For the text-containing cell, return its midpoint in [X, Y] coordinate format. 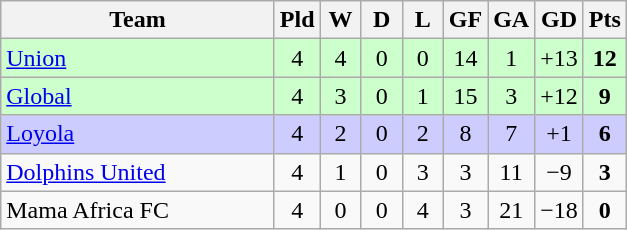
+12 [560, 96]
L [422, 20]
+1 [560, 134]
Global [138, 96]
−18 [560, 210]
21 [512, 210]
Pts [604, 20]
6 [604, 134]
7 [512, 134]
W [340, 20]
D [382, 20]
Union [138, 58]
GD [560, 20]
−9 [560, 172]
GF [465, 20]
Team [138, 20]
14 [465, 58]
+13 [560, 58]
12 [604, 58]
15 [465, 96]
GA [512, 20]
8 [465, 134]
Pld [297, 20]
Dolphins United [138, 172]
Loyola [138, 134]
9 [604, 96]
11 [512, 172]
Mama Africa FC [138, 210]
